Return [X, Y] of the center of cell containing provided text 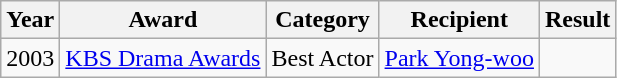
KBS Drama Awards [163, 58]
Park Yong-woo [459, 58]
Best Actor [322, 58]
Result [577, 20]
Year [30, 20]
Award [163, 20]
Category [322, 20]
Recipient [459, 20]
2003 [30, 58]
